Provide the [X, Y] coordinate of the cell's center where the given text is located.  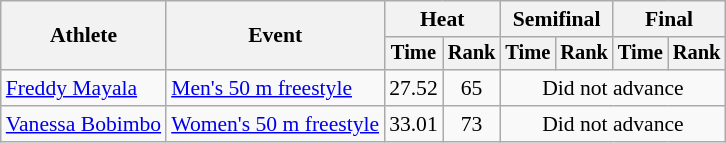
33.01 [414, 124]
27.52 [414, 88]
Women's 50 m freestyle [275, 124]
Event [275, 36]
Vanessa Bobimbo [84, 124]
Athlete [84, 36]
73 [472, 124]
Heat [442, 19]
Men's 50 m freestyle [275, 88]
Semifinal [556, 19]
Final [669, 19]
65 [472, 88]
Freddy Mayala [84, 88]
